Search for the cell housing the specified text and yield its [X, Y] center coordinate. 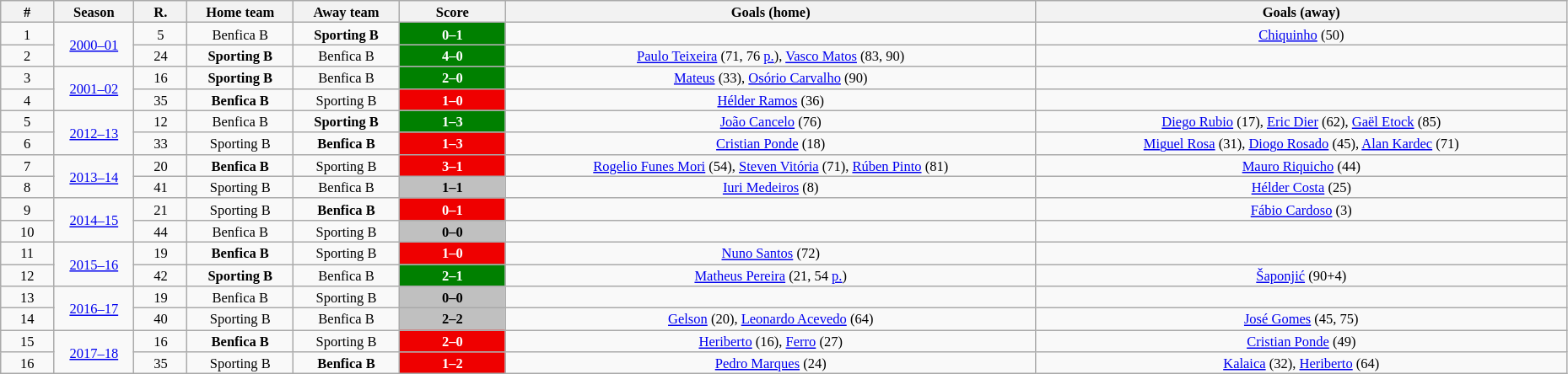
2014–15 [94, 220]
2–2 [452, 319]
2–1 [452, 275]
1–1 [452, 187]
Season [94, 12]
10 [27, 231]
2013–14 [94, 176]
Matheus Pereira (21, 54 p.) [771, 275]
24 [160, 56]
8 [27, 187]
15 [27, 341]
1–2 [452, 363]
13 [27, 297]
Hélder Ramos (36) [771, 99]
Kalaica (32), Heriberto (64) [1301, 363]
Chiquinho (50) [1301, 34]
Fábio Cardoso (3) [1301, 209]
20 [160, 165]
Paulo Teixeira (71, 76 p.), Vasco Matos (83, 90) [771, 56]
Home team [240, 12]
Iuri Medeiros (8) [771, 187]
6 [27, 143]
2 [27, 56]
2000–01 [94, 45]
Away team [347, 12]
40 [160, 319]
Rogelio Funes Mori (54), Steven Vitória (71), Rúben Pinto (81) [771, 165]
Miguel Rosa (31), Diogo Rosado (45), Alan Kardec (71) [1301, 143]
2016–17 [94, 308]
João Cancelo (76) [771, 121]
2015–16 [94, 264]
Nuno Santos (72) [771, 253]
21 [160, 209]
4–0 [452, 56]
41 [160, 187]
R. [160, 12]
1 [27, 34]
9 [27, 209]
Mateus (33), Osório Carvalho (90) [771, 77]
4 [27, 99]
2017–18 [94, 352]
33 [160, 143]
42 [160, 275]
Cristian Ponde (18) [771, 143]
José Gomes (45, 75) [1301, 319]
Diego Rubio (17), Eric Dier (62), Gaël Etock (85) [1301, 121]
11 [27, 253]
Goals (away) [1301, 12]
3 [27, 77]
7 [27, 165]
2001–02 [94, 88]
2012–13 [94, 132]
Heriberto (16), Ferro (27) [771, 341]
14 [27, 319]
Cristian Ponde (49) [1301, 341]
Score [452, 12]
44 [160, 231]
3–1 [452, 165]
Hélder Costa (25) [1301, 187]
# [27, 12]
Mauro Riquicho (44) [1301, 165]
Pedro Marques (24) [771, 363]
Gelson (20), Leonardo Acevedo (64) [771, 319]
Šaponjić (90+4) [1301, 275]
Goals (home) [771, 12]
